Find where the given text appears and provide that cell's center as (X, Y) coordinate. 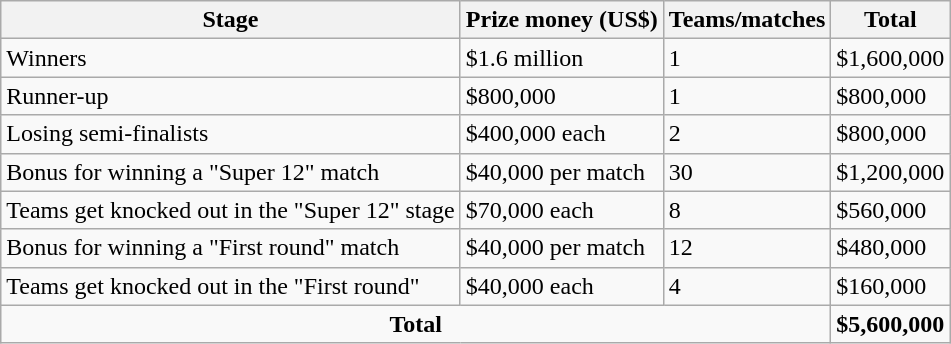
$480,000 (890, 248)
$70,000 each (562, 210)
$1,600,000 (890, 58)
Bonus for winning a "Super 12" match (231, 172)
8 (747, 210)
Prize money (US$) (562, 20)
$5,600,000 (890, 324)
Losing semi-finalists (231, 134)
Runner-up (231, 96)
30 (747, 172)
Stage (231, 20)
$560,000 (890, 210)
Teams get knocked out in the "First round" (231, 286)
$1,200,000 (890, 172)
Teams get knocked out in the "Super 12" stage (231, 210)
2 (747, 134)
$40,000 each (562, 286)
Teams/matches (747, 20)
Winners (231, 58)
$400,000 each (562, 134)
$160,000 (890, 286)
12 (747, 248)
$1.6 million (562, 58)
4 (747, 286)
Bonus for winning a "First round" match (231, 248)
